Pinpoint the cell where the given text exists, returning its (x, y) midpoint coordinate. 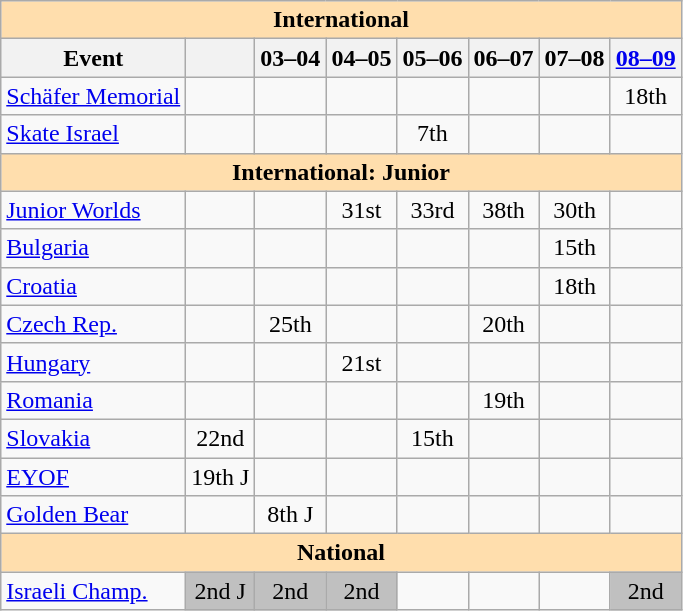
33rd (432, 210)
08–09 (646, 58)
International (341, 20)
National (341, 553)
Romania (94, 400)
Czech Rep. (94, 324)
Event (94, 58)
Hungary (94, 362)
05–06 (432, 58)
2nd J (220, 591)
06–07 (504, 58)
Croatia (94, 286)
19th (504, 400)
38th (504, 210)
Bulgaria (94, 248)
07–08 (574, 58)
30th (574, 210)
31st (362, 210)
Slovakia (94, 438)
19th J (220, 477)
22nd (220, 438)
04–05 (362, 58)
8th J (290, 515)
EYOF (94, 477)
Golden Bear (94, 515)
25th (290, 324)
21st (362, 362)
International: Junior (341, 172)
20th (504, 324)
03–04 (290, 58)
Junior Worlds (94, 210)
7th (432, 134)
Israeli Champ. (94, 591)
Schäfer Memorial (94, 96)
Skate Israel (94, 134)
